Return the (x, y) coordinate for the center point of the cell that contains the specified text.  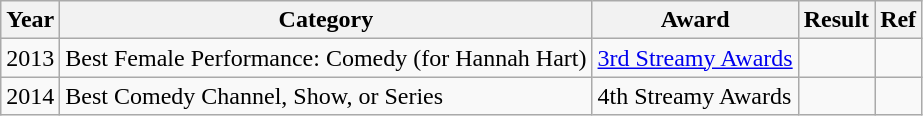
4th Streamy Awards (695, 96)
Category (326, 20)
2014 (30, 96)
2013 (30, 58)
Best Comedy Channel, Show, or Series (326, 96)
Best Female Performance: Comedy (for Hannah Hart) (326, 58)
Result (836, 20)
Year (30, 20)
3rd Streamy Awards (695, 58)
Ref (898, 20)
Award (695, 20)
